Output the (X, Y) coordinate of the center of the cell containing the given text.  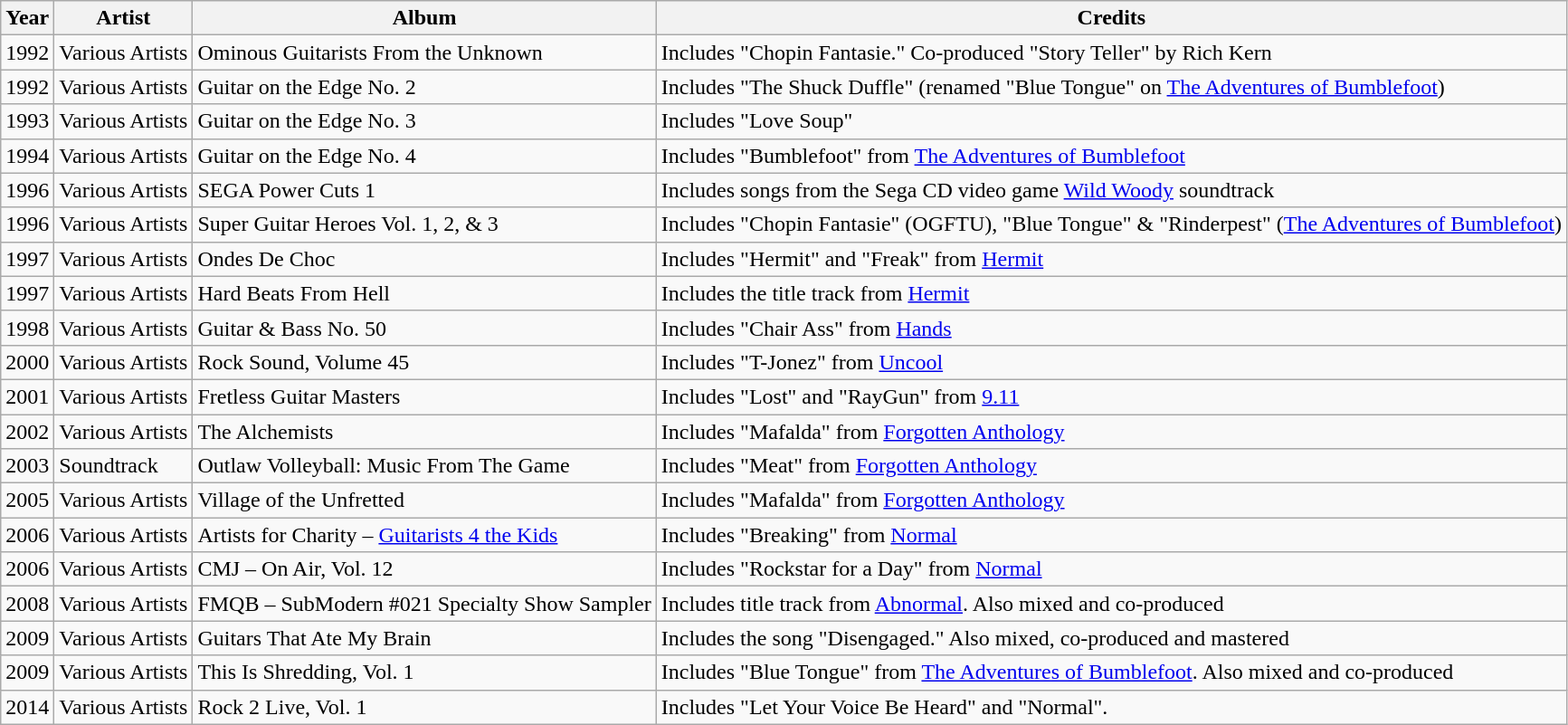
Fretless Guitar Masters (424, 396)
SEGA Power Cuts 1 (424, 190)
Rock 2 Live, Vol. 1 (424, 707)
Ondes De Choc (424, 259)
Includes "Meat" from Forgotten Anthology (1111, 466)
Includes "Let Your Voice Be Heard" and "Normal". (1111, 707)
1993 (27, 121)
Credits (1111, 18)
2008 (27, 604)
Includes "Blue Tongue" from The Adventures of Bumblefoot. Also mixed and co-produced (1111, 673)
Village of the Unfretted (424, 501)
CMJ – On Air, Vol. 12 (424, 569)
Includes "Chopin Fantasie" (OGFTU), "Blue Tongue" & "Rinderpest" (The Adventures of Bumblefoot) (1111, 224)
Soundtrack (123, 466)
Includes "The Shuck Duffle" (renamed "Blue Tongue" on The Adventures of Bumblefoot) (1111, 87)
Includes "Bumblefoot" from The Adventures of Bumblefoot (1111, 156)
2000 (27, 362)
FMQB – SubModern #021 Specialty Show Sampler (424, 604)
Includes the title track from Hermit (1111, 293)
Guitar & Bass No. 50 (424, 328)
Includes title track from Abnormal. Also mixed and co-produced (1111, 604)
Guitars That Ate My Brain (424, 638)
Includes "Hermit" and "Freak" from Hermit (1111, 259)
Guitar on the Edge No. 4 (424, 156)
Includes "Rockstar for a Day" from Normal (1111, 569)
2001 (27, 396)
Includes "Chair Ass" from Hands (1111, 328)
The Alchemists (424, 432)
Super Guitar Heroes Vol. 1, 2, & 3 (424, 224)
Includes songs from the Sega CD video game Wild Woody soundtrack (1111, 190)
Ominous Guitarists From the Unknown (424, 52)
Includes "Love Soup" (1111, 121)
2014 (27, 707)
1994 (27, 156)
Guitar on the Edge No. 2 (424, 87)
Guitar on the Edge No. 3 (424, 121)
Album (424, 18)
Includes the song "Disengaged." Also mixed, co-produced and mastered (1111, 638)
This Is Shredding, Vol. 1 (424, 673)
1998 (27, 328)
Includes "Chopin Fantasie." Co-produced "Story Teller" by Rich Kern (1111, 52)
2005 (27, 501)
2003 (27, 466)
Outlaw Volleyball: Music From The Game (424, 466)
Artists for Charity – Guitarists 4 the Kids (424, 535)
Includes "Breaking" from Normal (1111, 535)
2002 (27, 432)
Includes "T-Jonez" from Uncool (1111, 362)
Hard Beats From Hell (424, 293)
Artist (123, 18)
Includes "Lost" and "RayGun" from 9.11 (1111, 396)
Year (27, 18)
Rock Sound, Volume 45 (424, 362)
